Return (X, Y) of the center of cell containing provided text 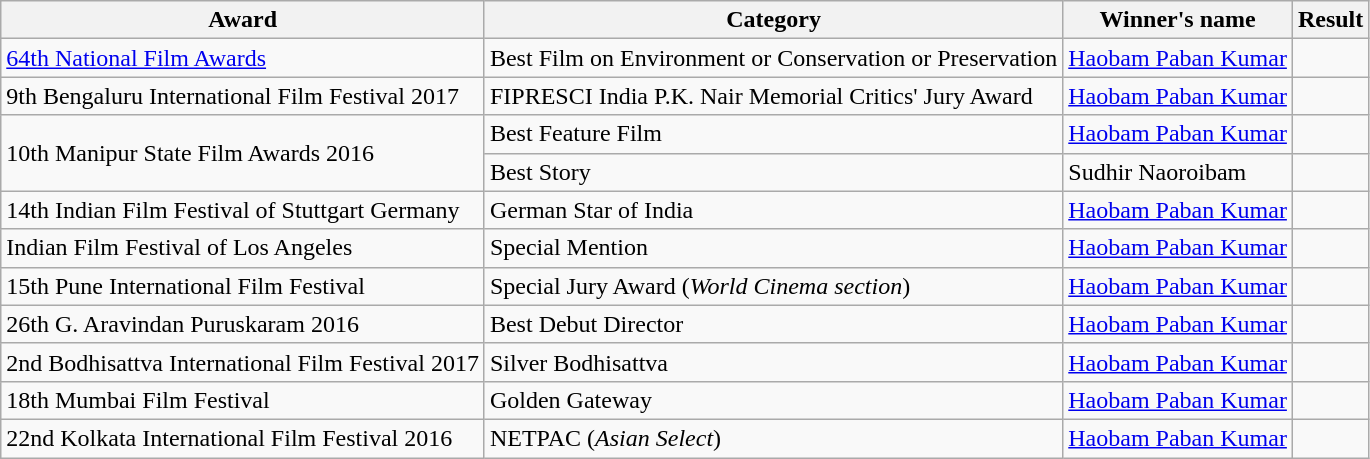
Category (773, 20)
Special Jury Award (World Cinema section) (773, 286)
18th Mumbai Film Festival (243, 400)
Result (1330, 20)
NETPAC (Asian Select) (773, 438)
German Star of India (773, 210)
Sudhir Naoroibam (1178, 172)
9th Bengaluru International Film Festival 2017 (243, 96)
Silver Bodhisattva (773, 362)
Award (243, 20)
2nd Bodhisattva International Film Festival 2017 (243, 362)
Special Mention (773, 248)
26th G. Aravindan Puruskaram 2016 (243, 324)
FIPRESCI India P.K. Nair Memorial Critics' Jury Award (773, 96)
Best Story (773, 172)
Best Film on Environment or Conservation or Preservation (773, 58)
Indian Film Festival of Los Angeles (243, 248)
Winner's name (1178, 20)
64th National Film Awards (243, 58)
Best Feature Film (773, 134)
10th Manipur State Film Awards 2016 (243, 153)
14th Indian Film Festival of Stuttgart Germany (243, 210)
22nd Kolkata International Film Festival 2016 (243, 438)
15th Pune International Film Festival (243, 286)
Best Debut Director (773, 324)
Golden Gateway (773, 400)
